From the cell containing the given text, extract its center point as [x, y] coordinate. 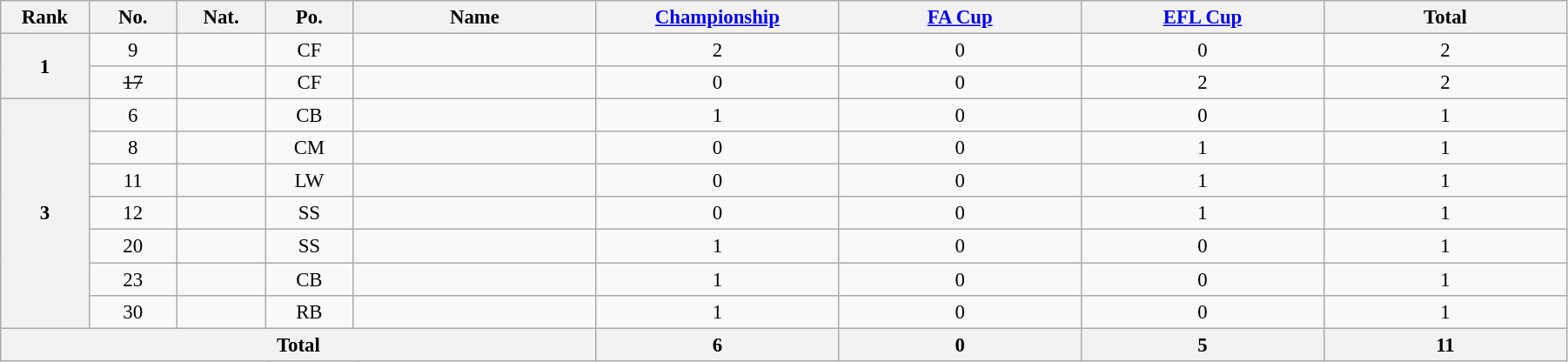
No. [132, 17]
CM [310, 148]
Championship [717, 17]
5 [1203, 345]
9 [132, 50]
12 [132, 213]
3 [45, 214]
LW [310, 181]
RB [310, 312]
EFL Cup [1203, 17]
20 [132, 246]
Nat. [221, 17]
30 [132, 312]
Po. [310, 17]
23 [132, 279]
Rank [45, 17]
FA Cup [961, 17]
Name [475, 17]
8 [132, 148]
17 [132, 83]
